Return (x, y) of the center of cell containing provided text 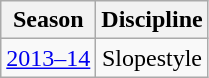
2013–14 (48, 58)
Discipline (152, 20)
Slopestyle (152, 58)
Season (48, 20)
